Return (X, Y) of the center of cell containing provided text 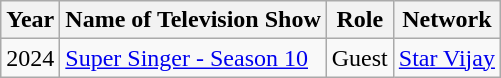
Role (360, 20)
Network (446, 20)
Star Vijay (446, 58)
2024 (30, 58)
Guest (360, 58)
Year (30, 20)
Super Singer - Season 10 (193, 58)
Name of Television Show (193, 20)
